Pinpoint the cell where the given text exists, returning its [X, Y] midpoint coordinate. 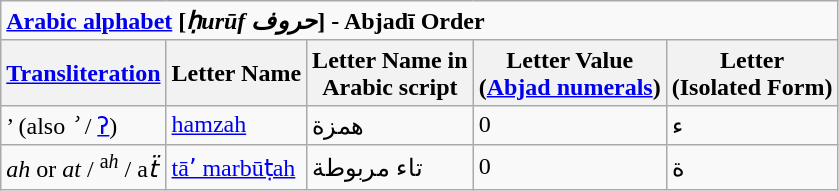
Letter(Isolated Form) [752, 72]
Arabic alphabet [ḥurūf حروف] - Abjadī Order [420, 21]
ء [752, 125]
tāʼ marbūṭah [236, 168]
ah or at / ah / aẗ [84, 168]
hamzah [236, 125]
ة [752, 168]
’ (also ʾ / ʔ) [84, 125]
Letter Name [236, 72]
Letter Value(Abjad numerals) [570, 72]
همزة [390, 125]
Transliteration [84, 72]
Letter Name inArabic script [390, 72]
تاء مربوطة [390, 168]
